Locate the cell with the specified text and output its (x, y) center coordinate. 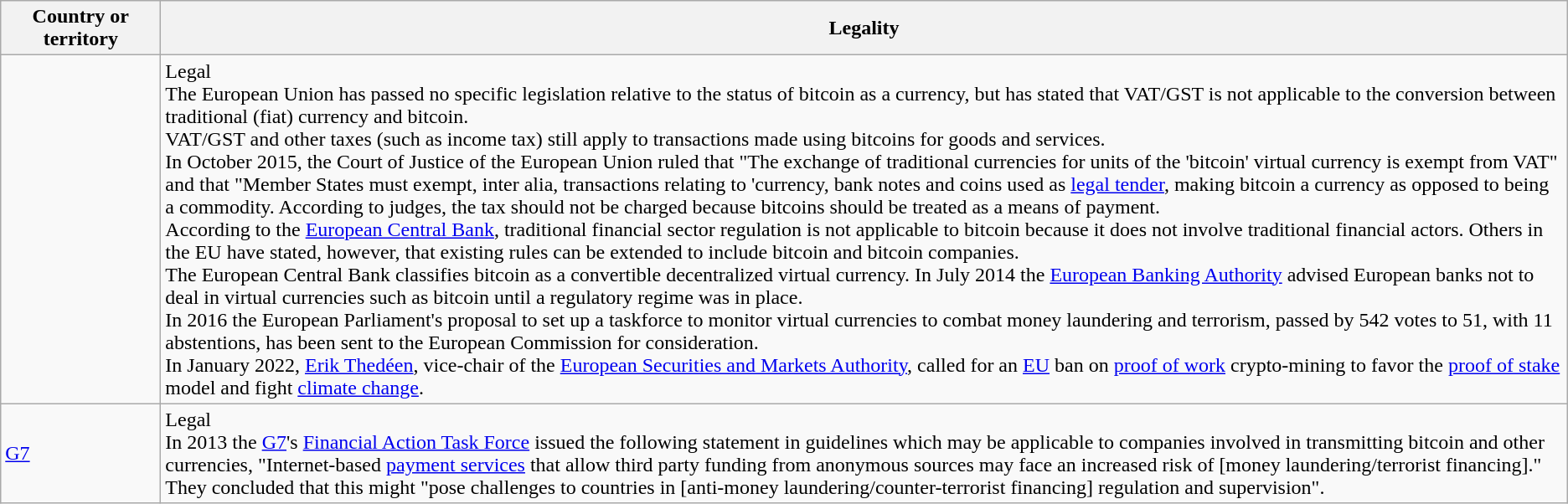
G7 (80, 454)
Legality (864, 28)
Country or territory (80, 28)
